Identify which cell holds the provided text, then report its (X, Y) central coordinate. 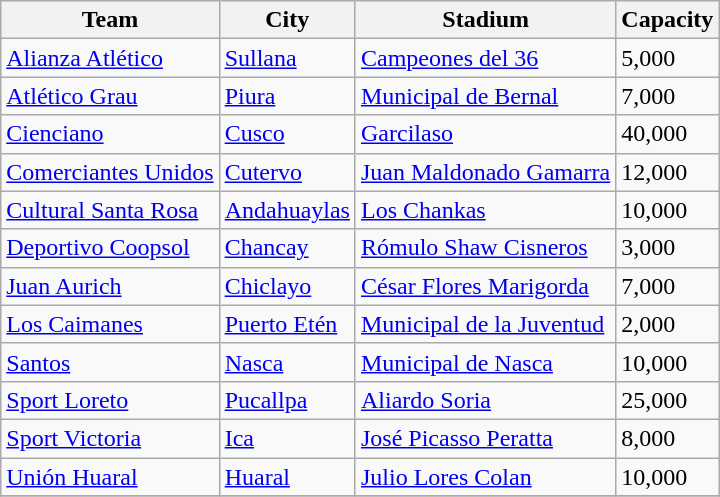
40,000 (668, 134)
Los Caimanes (110, 324)
Municipal de Nasca (485, 362)
3,000 (668, 248)
Cutervo (287, 172)
Sullana (287, 58)
5,000 (668, 58)
Sport Loreto (110, 400)
Andahuaylas (287, 210)
Cultural Santa Rosa (110, 210)
Unión Huaral (110, 477)
Los Chankas (485, 210)
Aliardo Soria (485, 400)
José Picasso Peratta (485, 438)
Garcilaso (485, 134)
Julio Lores Colan (485, 477)
Huaral (287, 477)
César Flores Marigorda (485, 286)
Cusco (287, 134)
Municipal de la Juventud (485, 324)
Deportivo Coopsol (110, 248)
Municipal de Bernal (485, 96)
Capacity (668, 20)
Atlético Grau (110, 96)
Ica (287, 438)
Chancay (287, 248)
Chiclayo (287, 286)
Stadium (485, 20)
Campeones del 36 (485, 58)
Juan Maldonado Gamarra (485, 172)
Nasca (287, 362)
Pucallpa (287, 400)
Alianza Atlético (110, 58)
Sport Victoria (110, 438)
Cienciano (110, 134)
Rómulo Shaw Cisneros (485, 248)
12,000 (668, 172)
Puerto Etén (287, 324)
2,000 (668, 324)
8,000 (668, 438)
Juan Aurich (110, 286)
City (287, 20)
Team (110, 20)
25,000 (668, 400)
Santos (110, 362)
Comerciantes Unidos (110, 172)
Piura (287, 96)
